For the text-containing cell, return its midpoint in (x, y) coordinate format. 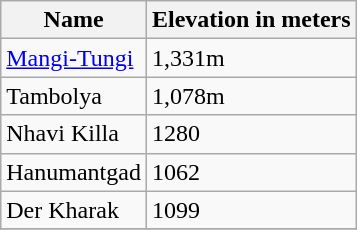
Name (74, 20)
1280 (251, 134)
1099 (251, 210)
Hanumantgad (74, 172)
Tambolya (74, 96)
Der Kharak (74, 210)
Mangi-Tungi (74, 58)
Nhavi Killa (74, 134)
Elevation in meters (251, 20)
1,078m (251, 96)
1,331m (251, 58)
1062 (251, 172)
